Return [X, Y] of the center of cell containing provided text 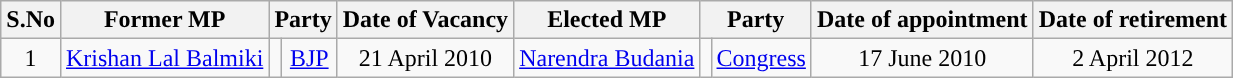
Elected MP [607, 20]
Narendra Budania [607, 58]
Date of retirement [1132, 20]
Krishan Lal Balmiki [164, 58]
BJP [309, 58]
21 April 2010 [425, 58]
Congress [761, 58]
Date of appointment [922, 20]
17 June 2010 [922, 58]
S.No [31, 20]
Date of Vacancy [425, 20]
2 April 2012 [1132, 58]
1 [31, 58]
Former MP [164, 20]
